Search for the cell housing the specified text and yield its (X, Y) center coordinate. 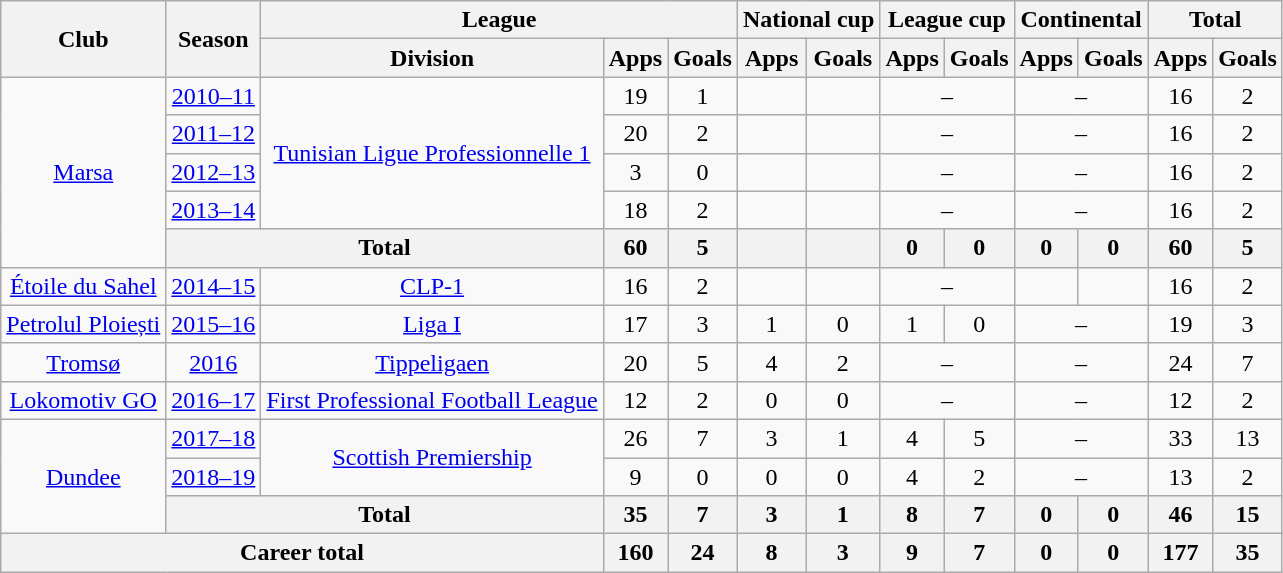
Petrolul Ploiești (84, 324)
CLP-1 (432, 286)
2011–12 (214, 134)
Dundee (84, 476)
33 (1180, 438)
Scottish Premiership (432, 457)
Season (214, 39)
2018–19 (214, 477)
Club (84, 39)
Career total (302, 553)
26 (635, 438)
2014–15 (214, 286)
177 (1180, 553)
160 (635, 553)
Tromsø (84, 362)
18 (635, 210)
Lokomotiv GO (84, 400)
15 (1248, 515)
League cup (947, 20)
2017–18 (214, 438)
2010–11 (214, 96)
Tippeligaen (432, 362)
46 (1180, 515)
Marsa (84, 172)
National cup (808, 20)
17 (635, 324)
Tunisian Ligue Professionnelle 1 (432, 153)
2016 (214, 362)
2016–17 (214, 400)
League (500, 20)
2015–16 (214, 324)
2012–13 (214, 172)
Continental (1081, 20)
2013–14 (214, 210)
Étoile du Sahel (84, 286)
First Professional Football League (432, 400)
Liga I (432, 324)
Division (432, 58)
